Search for the cell housing the specified text and yield its (x, y) center coordinate. 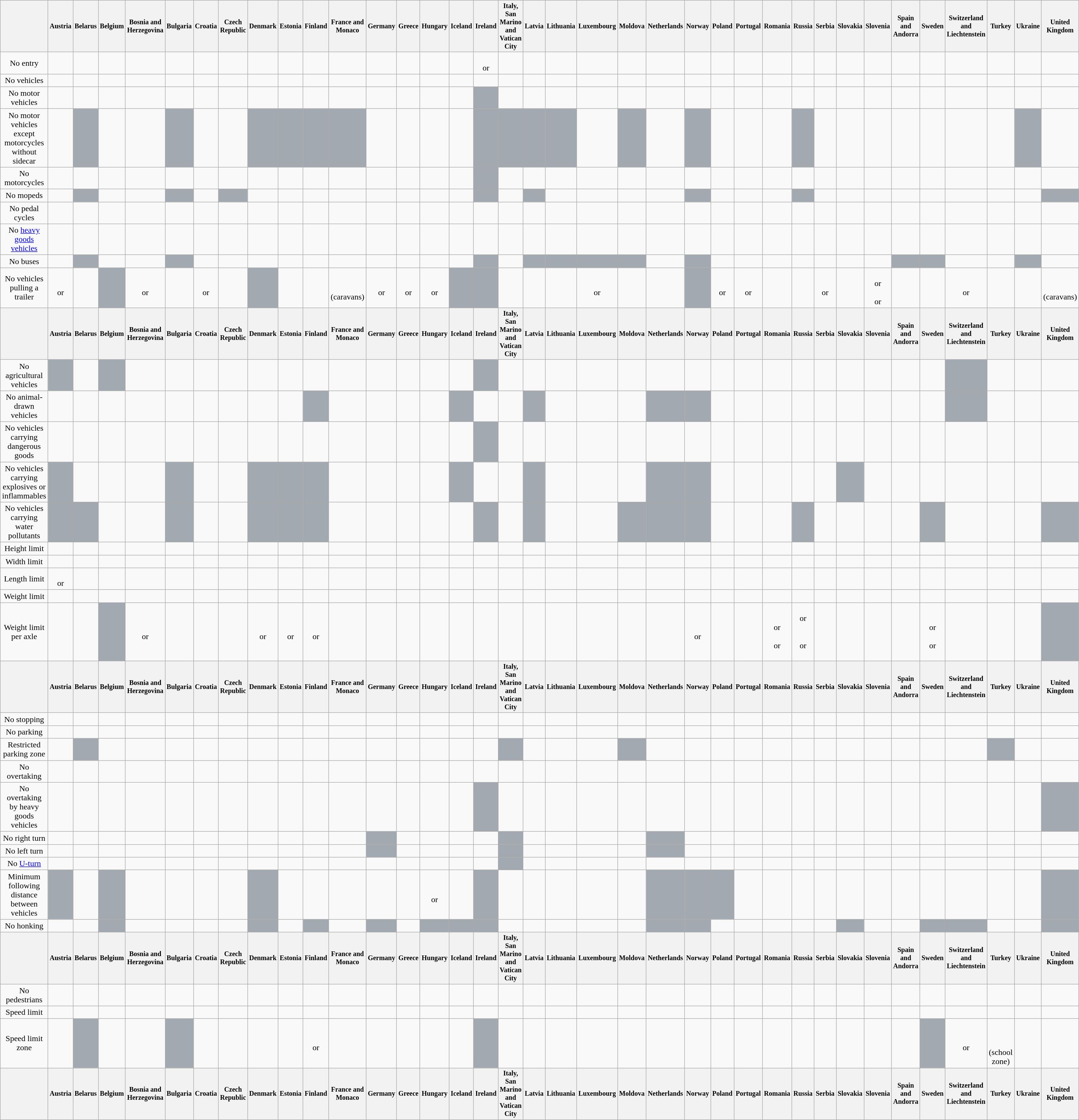
(school zone) (1001, 1043)
No entry (24, 63)
No stopping (24, 719)
No vehicles carrying explosives or inflammables (24, 482)
Speed limit zone (24, 1043)
No vehicles carrying dangerous goods (24, 442)
No vehicles (24, 80)
Minimum following distance between vehicles (24, 895)
No U-turn (24, 864)
No vehicles pulling a trailer (24, 288)
Weight limit per axle (24, 632)
No vehicles carrying water pollutants (24, 522)
No buses (24, 261)
Height limit (24, 549)
Length limit (24, 579)
No overtaking (24, 772)
No motor vehicles except motorcycles without sidecar (24, 138)
No honking (24, 926)
Weight limit (24, 596)
No motor vehicles (24, 98)
No right turn (24, 838)
No agricultural vehicles (24, 375)
Speed limit (24, 1012)
No parking (24, 732)
Restricted parking zone (24, 749)
Width limit (24, 562)
No motorcycles (24, 178)
No left turn (24, 851)
No pedestrians (24, 995)
No overtaking by heavy goods vehicles (24, 807)
No animal-drawn vehicles (24, 406)
No heavy goods vehicles (24, 239)
No mopeds (24, 196)
No pedal cycles (24, 213)
